Detect which cell encompasses the target text, then output its (X, Y) center coordinate. 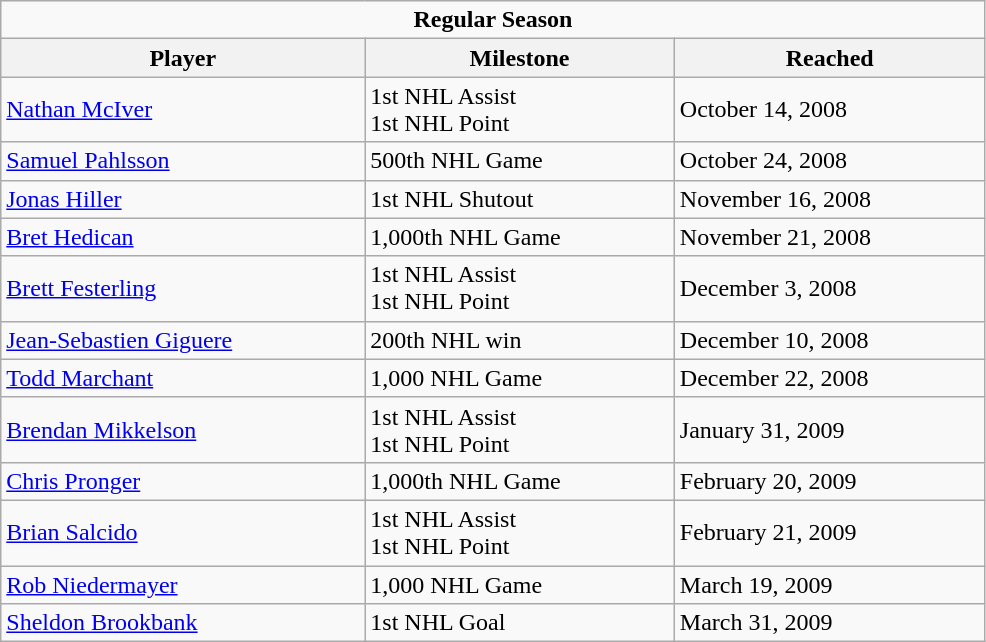
March 31, 2009 (830, 623)
Player (183, 58)
Brendan Mikkelson (183, 430)
December 3, 2008 (830, 288)
December 22, 2008 (830, 378)
Rob Niedermayer (183, 585)
Reached (830, 58)
January 31, 2009 (830, 430)
Jean-Sebastien Giguere (183, 340)
March 19, 2009 (830, 585)
October 24, 2008 (830, 161)
200th NHL win (520, 340)
Nathan McIver (183, 110)
1st NHL Goal (520, 623)
Todd Marchant (183, 378)
Brett Festerling (183, 288)
Chris Pronger (183, 481)
December 10, 2008 (830, 340)
Jonas Hiller (183, 199)
October 14, 2008 (830, 110)
1st NHL Shutout (520, 199)
November 16, 2008 (830, 199)
Sheldon Brookbank (183, 623)
Brian Salcido (183, 532)
February 21, 2009 (830, 532)
Samuel Pahlsson (183, 161)
November 21, 2008 (830, 237)
Regular Season (493, 20)
500th NHL Game (520, 161)
Bret Hedican (183, 237)
February 20, 2009 (830, 481)
Milestone (520, 58)
